Determine the [X, Y] coordinate at the center of the cell enclosing the given text.  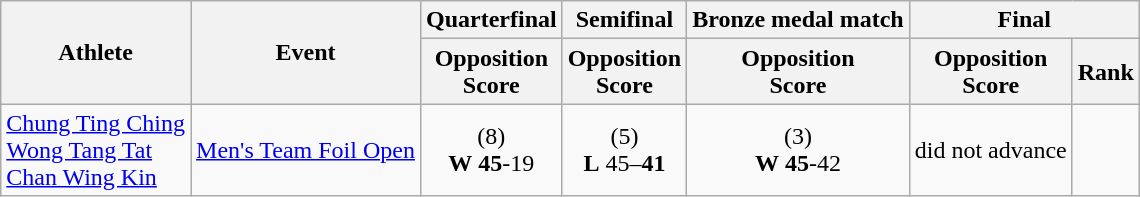
Final [1024, 20]
Athlete [96, 52]
Rank [1106, 72]
Semifinal [624, 20]
did not advance [990, 150]
Men's Team Foil Open [306, 150]
(8)W 45-19 [491, 150]
Quarterfinal [491, 20]
Bronze medal match [798, 20]
(3)W 45-42 [798, 150]
(5)L 45–41 [624, 150]
Event [306, 52]
Chung Ting ChingWong Tang TatChan Wing Kin [96, 150]
